Return the (x, y) coordinate for the center point of the cell that contains the specified text.  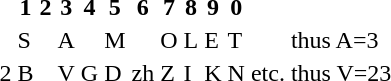
O (169, 40)
M (115, 40)
S (26, 40)
A (66, 40)
L (191, 40)
E (213, 40)
T (236, 40)
